Return the [x, y] coordinate for the center point of the cell that contains the specified text.  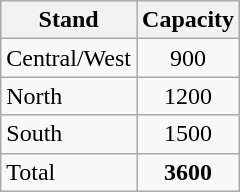
Total [69, 172]
900 [188, 58]
Central/West [69, 58]
3600 [188, 172]
Stand [69, 20]
South [69, 134]
North [69, 96]
Capacity [188, 20]
1500 [188, 134]
1200 [188, 96]
